Capture the cell that displays the provided text and extract its (x, y) central coordinate. 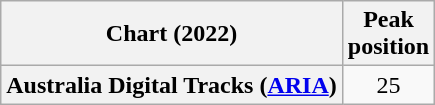
Australia Digital Tracks (ARIA) (172, 85)
Peakposition (388, 34)
25 (388, 85)
Chart (2022) (172, 34)
